Provide the [X, Y] coordinate of the cell's center where the given text is located.  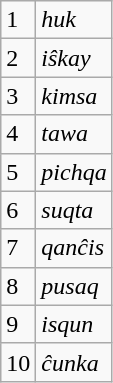
7 [18, 248]
huk [74, 20]
tawa [74, 134]
suqta [74, 210]
isqun [74, 324]
2 [18, 58]
kimsa [74, 96]
qanĉis [74, 248]
5 [18, 172]
6 [18, 210]
9 [18, 324]
1 [18, 20]
4 [18, 134]
iŝkay [74, 58]
pusaq [74, 286]
pichqa [74, 172]
3 [18, 96]
8 [18, 286]
ĉunka [74, 362]
10 [18, 362]
